Provide the [x, y] coordinate of the cell's center where the given text is located.  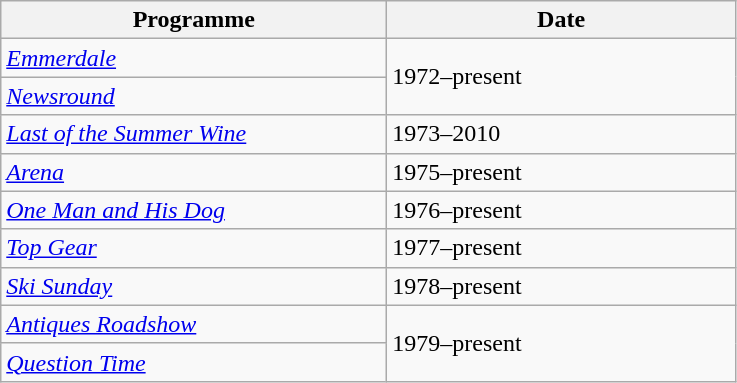
Programme [194, 20]
1973–2010 [562, 134]
1976–present [562, 210]
Last of the Summer Wine [194, 134]
1972–present [562, 77]
Question Time [194, 362]
1975–present [562, 172]
Date [562, 20]
One Man and His Dog [194, 210]
Top Gear [194, 248]
Ski Sunday [194, 286]
Arena [194, 172]
Antiques Roadshow [194, 324]
1977–present [562, 248]
Newsround [194, 96]
Emmerdale [194, 58]
1978–present [562, 286]
1979–present [562, 343]
